For the text-containing cell, return its midpoint in (x, y) coordinate format. 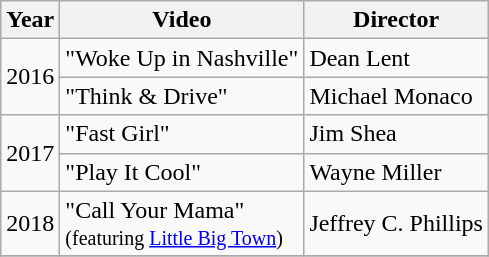
Video (182, 20)
Dean Lent (396, 58)
"Fast Girl" (182, 134)
Michael Monaco (396, 96)
Wayne Miller (396, 172)
"Woke Up in Nashville" (182, 58)
Jim Shea (396, 134)
2017 (30, 153)
Year (30, 20)
Jeffrey C. Phillips (396, 224)
"Think & Drive" (182, 96)
Director (396, 20)
"Play It Cool" (182, 172)
2018 (30, 224)
2016 (30, 77)
"Call Your Mama"(featuring Little Big Town) (182, 224)
